Provide the (x, y) coordinate of the cell's center where the given text is located.  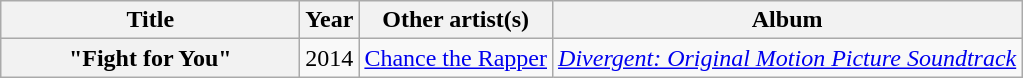
Album (788, 20)
Year (330, 20)
"Fight for You" (150, 58)
2014 (330, 58)
Other artist(s) (456, 20)
Divergent: Original Motion Picture Soundtrack (788, 58)
Title (150, 20)
Chance the Rapper (456, 58)
